Output the (x, y) coordinate of the center of the cell containing the given text.  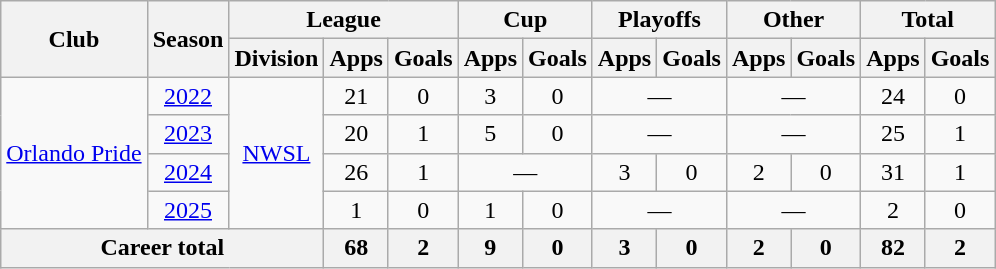
Orlando Pride (74, 153)
Playoffs (659, 20)
2022 (188, 96)
68 (356, 248)
2023 (188, 134)
NWSL (276, 153)
20 (356, 134)
9 (490, 248)
Division (276, 58)
2024 (188, 172)
25 (893, 134)
Total (928, 20)
82 (893, 248)
League (344, 20)
Club (74, 39)
Cup (525, 20)
31 (893, 172)
24 (893, 96)
5 (490, 134)
Career total (162, 248)
26 (356, 172)
Other (793, 20)
21 (356, 96)
Season (188, 39)
2025 (188, 210)
